Return the [X, Y] coordinate for the center point of the cell that contains the specified text.  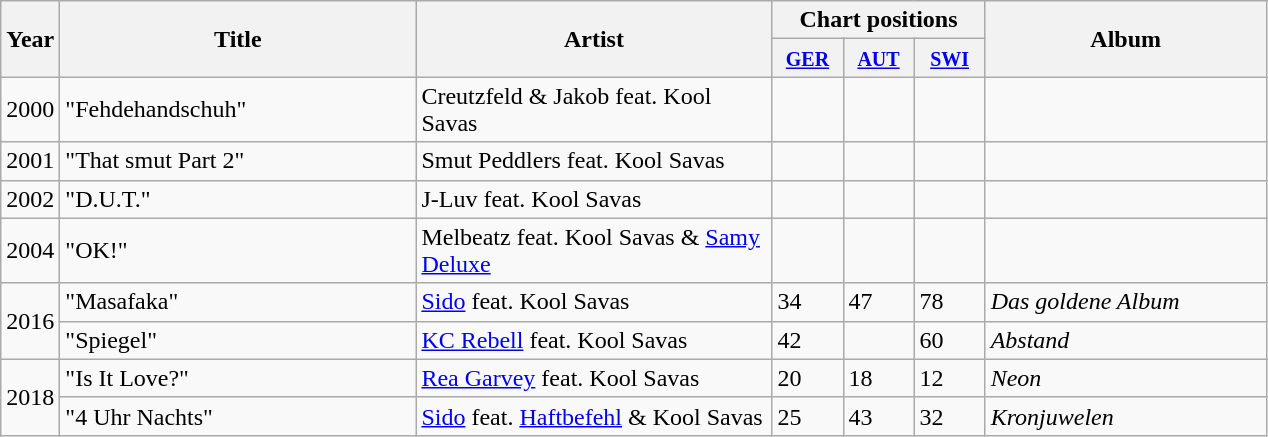
"OK!" [238, 250]
Album [1126, 39]
Sido feat. Haftbefehl & Kool Savas [594, 416]
Rea Garvey feat. Kool Savas [594, 378]
Melbeatz feat. Kool Savas & Samy Deluxe [594, 250]
2000 [30, 110]
2016 [30, 321]
12 [950, 378]
"Fehdehandschuh" [238, 110]
2002 [30, 199]
32 [950, 416]
78 [950, 302]
Abstand [1126, 340]
43 [878, 416]
Year [30, 39]
20 [808, 378]
KC Rebell feat. Kool Savas [594, 340]
"D.U.T." [238, 199]
Creutzfeld & Jakob feat. Kool Savas [594, 110]
"That smut Part 2" [238, 161]
Das goldene Album [1126, 302]
AUT [878, 58]
"4 Uhr Nachts" [238, 416]
25 [808, 416]
2004 [30, 250]
34 [808, 302]
GER [808, 58]
Neon [1126, 378]
Chart positions [878, 20]
Title [238, 39]
42 [808, 340]
2001 [30, 161]
SWI [950, 58]
Sido feat. Kool Savas [594, 302]
"Is It Love?" [238, 378]
"Masafaka" [238, 302]
2018 [30, 397]
J-Luv feat. Kool Savas [594, 199]
Artist [594, 39]
47 [878, 302]
"Spiegel" [238, 340]
18 [878, 378]
60 [950, 340]
Kronjuwelen [1126, 416]
Smut Peddlers feat. Kool Savas [594, 161]
